From the cell containing the given text, extract its center point as (x, y) coordinate. 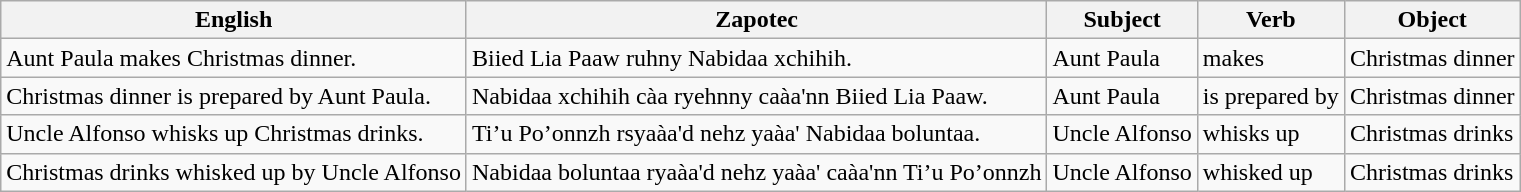
Christmas drinks whisked up by Uncle Alfonso (234, 172)
Object (1432, 20)
Nabidaa xchihih càa ryehnny caàa'nn Biied Lia Paaw. (756, 96)
Nabidaa boluntaa ryaàa'd nehz yaàa' caàa'nn Ti’u Po’onnzh (756, 172)
is prepared by (1270, 96)
whisks up (1270, 134)
Zapotec (756, 20)
Verb (1270, 20)
Subject (1122, 20)
English (234, 20)
Aunt Paula makes Christmas dinner. (234, 58)
Uncle Alfonso whisks up Christmas drinks. (234, 134)
makes (1270, 58)
Ti’u Po’onnzh rsyaàa'd nehz yaàa' Nabidaa boluntaa. (756, 134)
Biied Lia Paaw ruhny Nabidaa xchihih. (756, 58)
Christmas dinner is prepared by Aunt Paula. (234, 96)
whisked up (1270, 172)
